Output the (X, Y) coordinate of the center of the cell containing the given text.  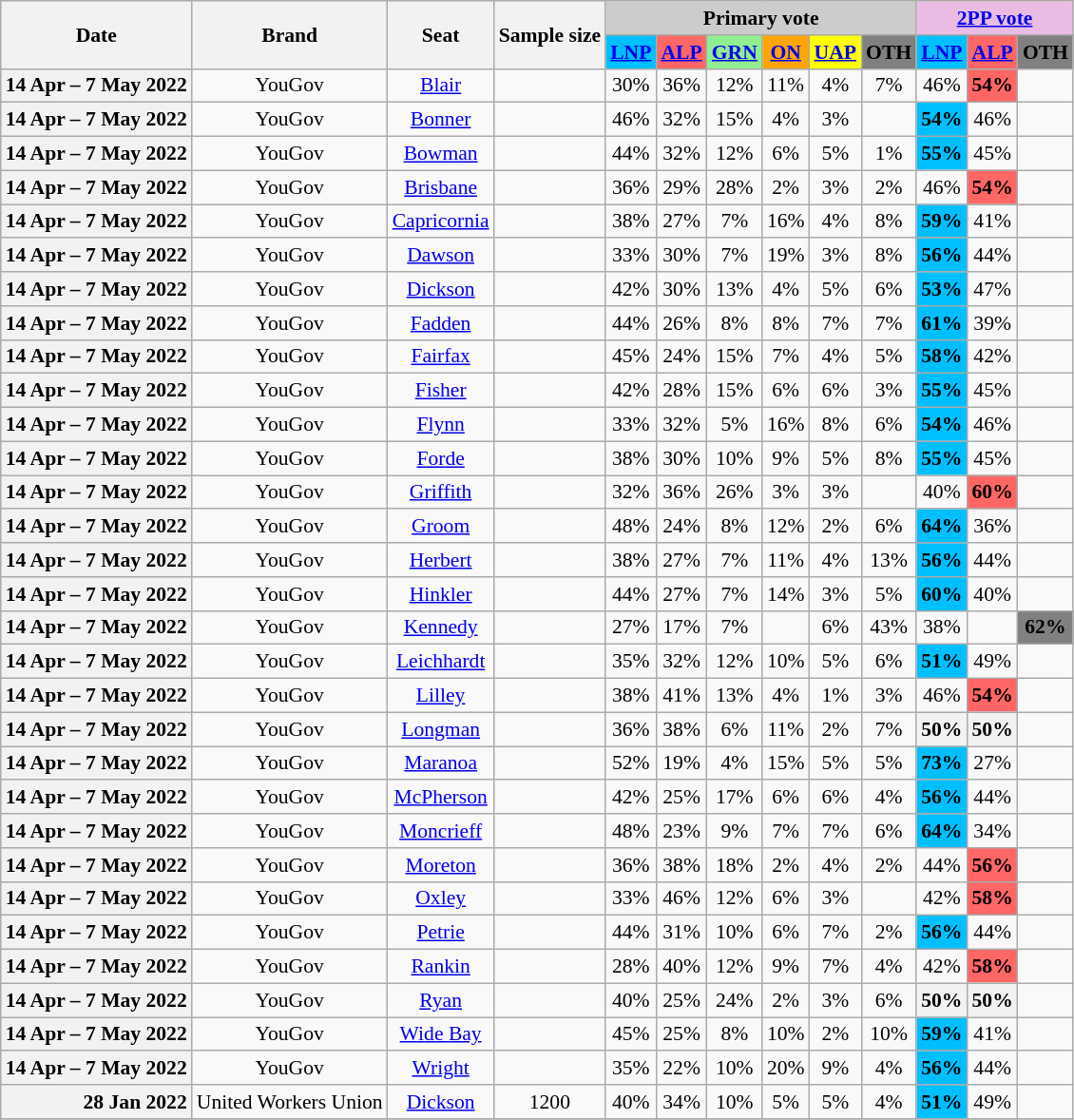
Petrie (441, 933)
52% (631, 763)
Date (97, 34)
Hinkler (441, 594)
Primary vote (760, 18)
Blair (441, 86)
Rankin (441, 967)
Ryan (441, 1000)
Longman (441, 729)
2PP vote (994, 18)
Wide Bay (441, 1034)
Fairfax (441, 357)
UAP (835, 52)
Flynn (441, 425)
Brisbane (441, 187)
28 Jan 2022 (97, 1102)
14% (786, 594)
31% (681, 933)
62% (1045, 628)
1200 (549, 1102)
Bonner (441, 120)
GRN (735, 52)
Wright (441, 1069)
Lilley (441, 696)
Bowman (441, 154)
18% (735, 865)
73% (941, 763)
Kennedy (441, 628)
Leichhardt (441, 662)
Brand (290, 34)
Fadden (441, 323)
United Workers Union (290, 1102)
29% (681, 187)
39% (992, 323)
Moncrieff (441, 831)
23% (681, 831)
Dawson (441, 256)
Fisher (441, 391)
53% (941, 289)
22% (681, 1069)
Herbert (441, 560)
ON (786, 52)
McPherson (441, 798)
Sample size (549, 34)
Maranoa (441, 763)
Seat (441, 34)
43% (889, 628)
Oxley (441, 898)
47% (992, 289)
Capricornia (441, 222)
61% (941, 323)
20% (786, 1069)
Forde (441, 458)
Groom (441, 527)
Moreton (441, 865)
Griffith (441, 492)
